Pinpoint the cell where the given text exists, returning its [X, Y] midpoint coordinate. 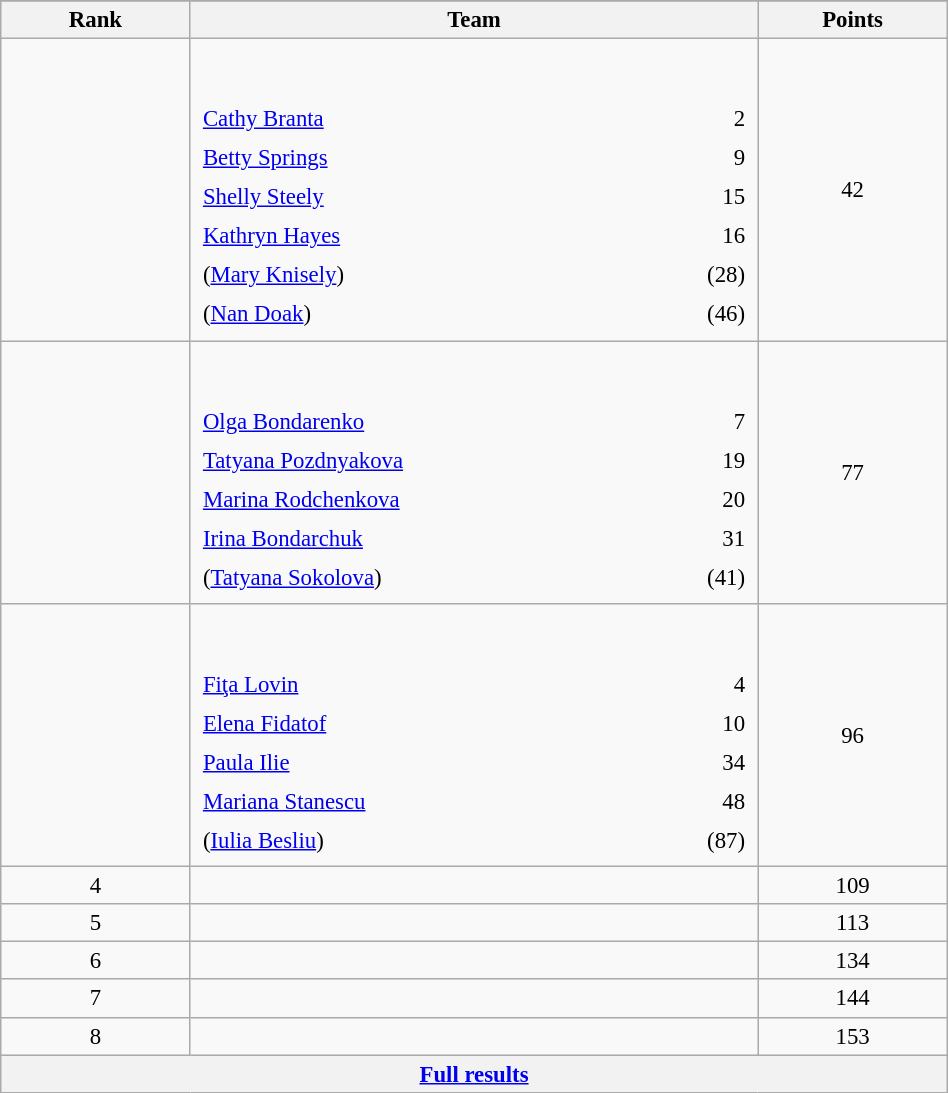
Fiţa Lovin [413, 684]
16 [684, 236]
Points [852, 20]
Marina Rodchenkova [422, 499]
Olga Bondarenko [422, 421]
15 [684, 197]
(Iulia Besliu) [413, 840]
48 [691, 801]
144 [852, 999]
Cathy Branta [406, 119]
(Nan Doak) [406, 314]
(28) [684, 275]
19 [700, 460]
153 [852, 1036]
42 [852, 190]
(46) [684, 314]
8 [96, 1036]
77 [852, 472]
96 [852, 736]
134 [852, 961]
Rank [96, 20]
9 [684, 158]
Olga Bondarenko 7 Tatyana Pozdnyakova 19 Marina Rodchenkova 20 Irina Bondarchuk 31 (Tatyana Sokolova) (41) [474, 472]
Irina Bondarchuk [422, 538]
2 [684, 119]
Team [474, 20]
(Tatyana Sokolova) [422, 577]
31 [700, 538]
Kathryn Hayes [406, 236]
Elena Fidatof [413, 723]
Fiţa Lovin 4 Elena Fidatof 10 Paula Ilie 34 Mariana Stanescu 48 (Iulia Besliu) (87) [474, 736]
Full results [474, 1074]
113 [852, 923]
Betty Springs [406, 158]
5 [96, 923]
(Mary Knisely) [406, 275]
20 [700, 499]
Cathy Branta 2 Betty Springs 9 Shelly Steely 15 Kathryn Hayes 16 (Mary Knisely) (28) (Nan Doak) (46) [474, 190]
Tatyana Pozdnyakova [422, 460]
10 [691, 723]
Shelly Steely [406, 197]
34 [691, 762]
Paula Ilie [413, 762]
6 [96, 961]
(87) [691, 840]
(41) [700, 577]
Mariana Stanescu [413, 801]
109 [852, 886]
